Output the [x, y] coordinate of the center of the cell containing the given text.  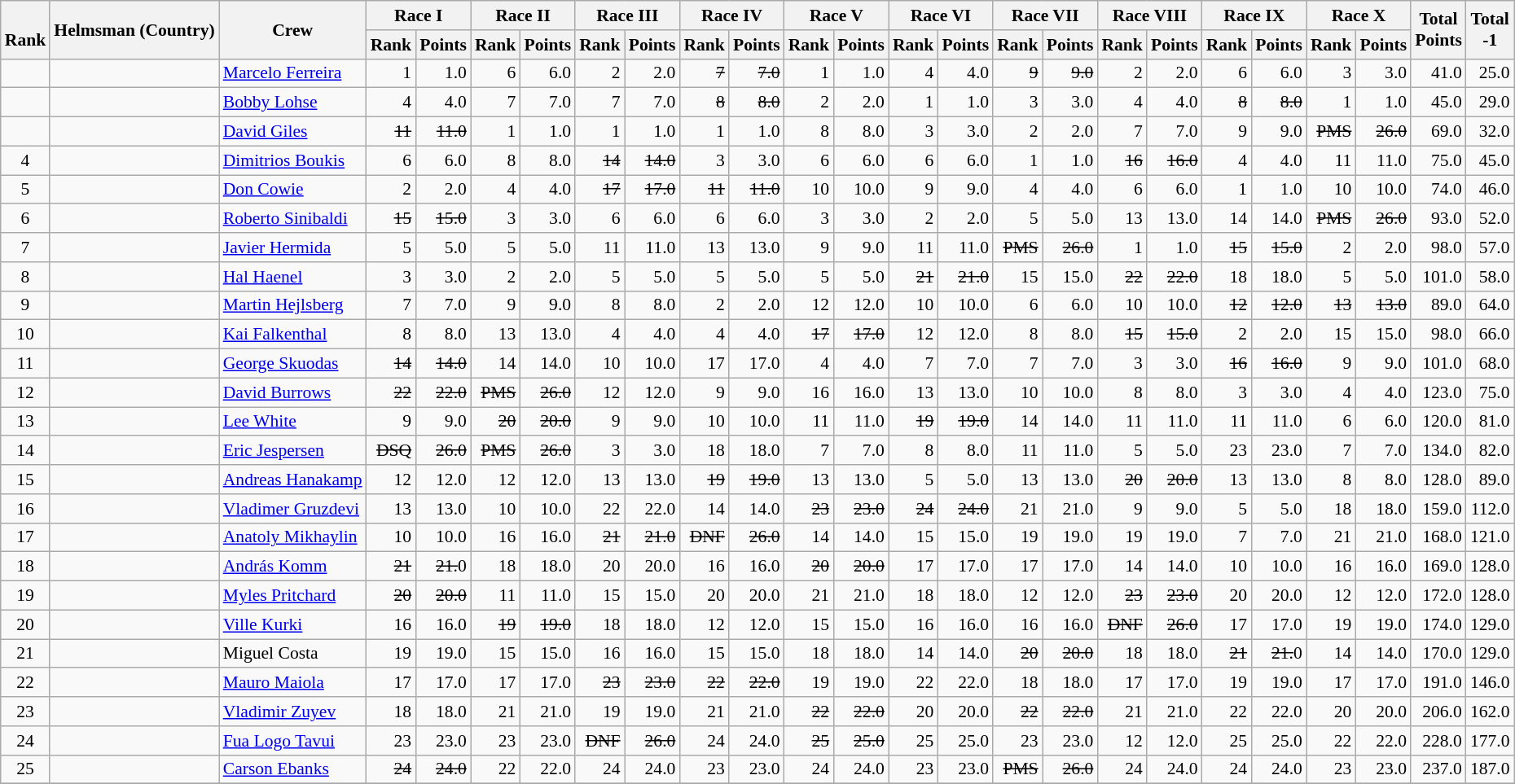
237.0 [1438, 769]
32.0 [1491, 132]
Roberto Sinibaldi [293, 219]
DSQ [391, 451]
93.0 [1438, 219]
Race VIII [1149, 15]
Vladimir Zuyev [293, 712]
Race I [419, 15]
169.0 [1438, 567]
Carson Ebanks [293, 769]
121.0 [1491, 537]
Lee White [293, 422]
172.0 [1438, 596]
170.0 [1438, 654]
Total-1 [1491, 29]
Race VI [941, 15]
228.0 [1438, 741]
Myles Pritchard [293, 596]
Dimitrios Boukis [293, 160]
68.0 [1491, 364]
András Komm [293, 567]
46.0 [1491, 190]
191.0 [1438, 683]
David Giles [293, 132]
187.0 [1491, 769]
George Skuodas [293, 364]
168.0 [1438, 537]
Martin Hejlsberg [293, 305]
112.0 [1491, 509]
Marcelo Ferreira [293, 73]
Race IX [1254, 15]
174.0 [1438, 624]
Andreas Hanakamp [293, 480]
74.0 [1438, 190]
Crew [293, 29]
Miguel Costa [293, 654]
159.0 [1438, 509]
Race III [627, 15]
66.0 [1491, 335]
123.0 [1438, 392]
146.0 [1491, 683]
41.0 [1438, 73]
57.0 [1491, 247]
David Burrows [293, 392]
Hal Haenel [293, 277]
Fua Logo Tavui [293, 741]
82.0 [1491, 451]
Helmsman (Country) [134, 29]
120.0 [1438, 422]
162.0 [1491, 712]
134.0 [1438, 451]
Anatoly Mikhaylin [293, 537]
29.0 [1491, 103]
Vladimer Gruzdevi [293, 509]
Race II [523, 15]
Race V [837, 15]
69.0 [1438, 132]
58.0 [1491, 277]
64.0 [1491, 305]
81.0 [1491, 422]
Race VII [1045, 15]
Ville Kurki [293, 624]
Eric Jespersen [293, 451]
Total Points [1438, 29]
206.0 [1438, 712]
Bobby Lohse [293, 103]
177.0 [1491, 741]
Race X [1359, 15]
52.0 [1491, 219]
Mauro Maiola [293, 683]
Javier Hermida [293, 247]
Race IV [731, 15]
Kai Falkenthal [293, 335]
Don Cowie [293, 190]
